Identify which cell holds the provided text, then report its (X, Y) central coordinate. 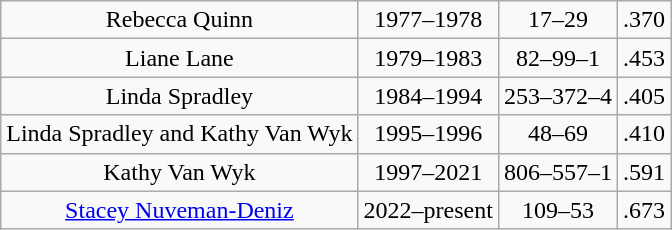
Linda Spradley and Kathy Van Wyk (180, 134)
806–557–1 (558, 172)
.673 (644, 210)
.591 (644, 172)
1997–2021 (428, 172)
1995–1996 (428, 134)
.370 (644, 20)
.453 (644, 58)
1979–1983 (428, 58)
1984–1994 (428, 96)
48–69 (558, 134)
109–53 (558, 210)
1977–1978 (428, 20)
Kathy Van Wyk (180, 172)
17–29 (558, 20)
Liane Lane (180, 58)
Linda Spradley (180, 96)
82–99–1 (558, 58)
.405 (644, 96)
Stacey Nuveman-Deniz (180, 210)
253–372–4 (558, 96)
Rebecca Quinn (180, 20)
2022–present (428, 210)
.410 (644, 134)
